Search for the cell housing the specified text and yield its [X, Y] center coordinate. 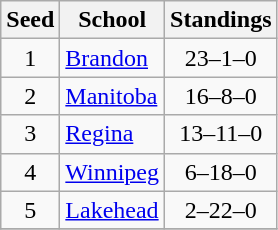
5 [30, 210]
Lakehead [112, 210]
23–1–0 [221, 58]
Standings [221, 20]
2 [30, 96]
Winnipeg [112, 172]
Seed [30, 20]
3 [30, 134]
6–18–0 [221, 172]
2–22–0 [221, 210]
School [112, 20]
Manitoba [112, 96]
13–11–0 [221, 134]
16–8–0 [221, 96]
4 [30, 172]
Regina [112, 134]
1 [30, 58]
Brandon [112, 58]
